Pinpoint the cell where the given text exists, returning its [X, Y] midpoint coordinate. 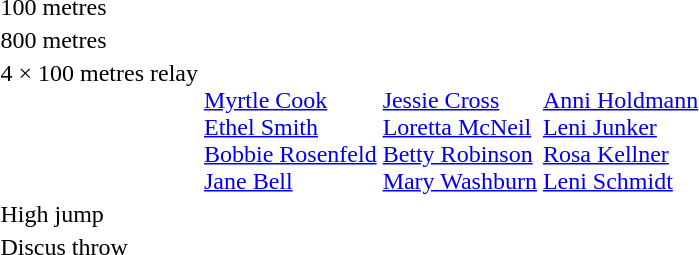
Myrtle CookEthel SmithBobbie RosenfeldJane Bell [290, 127]
Anni HoldmannLeni JunkerRosa KellnerLeni Schmidt [620, 127]
Jessie CrossLoretta McNeilBetty RobinsonMary Washburn [460, 127]
